Provide the [X, Y] coordinate of the cell's center where the given text is located.  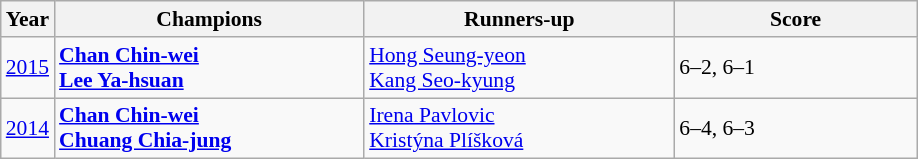
Score [796, 19]
6–2, 6–1 [796, 68]
Hong Seung-yeon Kang Seo-kyung [519, 68]
Chan Chin-wei Chuang Chia-jung [209, 128]
2014 [28, 128]
Runners-up [519, 19]
Chan Chin-wei Lee Ya-hsuan [209, 68]
Champions [209, 19]
2015 [28, 68]
Year [28, 19]
6–4, 6–3 [796, 128]
Irena Pavlovic Kristýna Plíšková [519, 128]
